Identify which cell holds the provided text, then report its (X, Y) central coordinate. 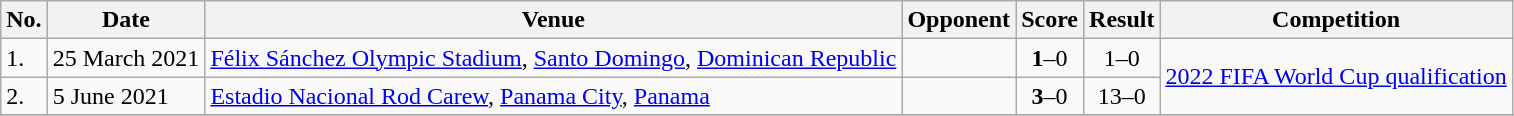
Opponent (959, 20)
Estadio Nacional Rod Carew, Panama City, Panama (554, 96)
3–0 (1050, 96)
1. (24, 58)
Score (1050, 20)
13–0 (1122, 96)
Venue (554, 20)
No. (24, 20)
Competition (1336, 20)
Félix Sánchez Olympic Stadium, Santo Domingo, Dominican Republic (554, 58)
Result (1122, 20)
25 March 2021 (126, 58)
5 June 2021 (126, 96)
Date (126, 20)
2. (24, 96)
2022 FIFA World Cup qualification (1336, 77)
